Output the (x, y) coordinate of the center of the cell containing the given text.  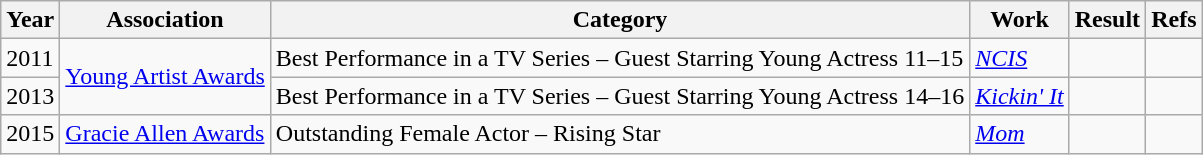
Young Artist Awards (165, 77)
Year (30, 20)
Category (620, 20)
Best Performance in a TV Series – Guest Starring Young Actress 11–15 (620, 58)
Best Performance in a TV Series – Guest Starring Young Actress 14–16 (620, 96)
Association (165, 20)
Outstanding Female Actor – Rising Star (620, 134)
Kickin' It (1020, 96)
2015 (30, 134)
Refs (1174, 20)
NCIS (1020, 58)
Result (1107, 20)
Work (1020, 20)
2011 (30, 58)
2013 (30, 96)
Gracie Allen Awards (165, 134)
Mom (1020, 134)
